Pinpoint the cell where the given text exists, returning its (X, Y) midpoint coordinate. 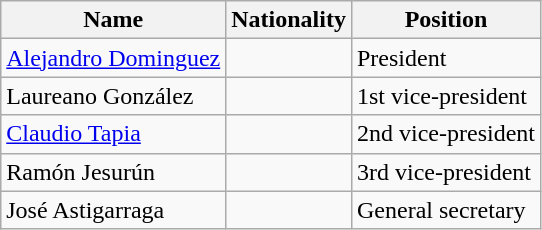
Claudio Tapia (114, 134)
Laureano González (114, 96)
Alejandro Dominguez (114, 58)
2nd vice-president (446, 134)
General secretary (446, 210)
President (446, 58)
1st vice-president (446, 96)
3rd vice-president (446, 172)
Name (114, 20)
Position (446, 20)
José Astigarraga (114, 210)
Ramón Jesurún (114, 172)
Nationality (289, 20)
